Determine the [x, y] coordinate at the center of the cell enclosing the given text.  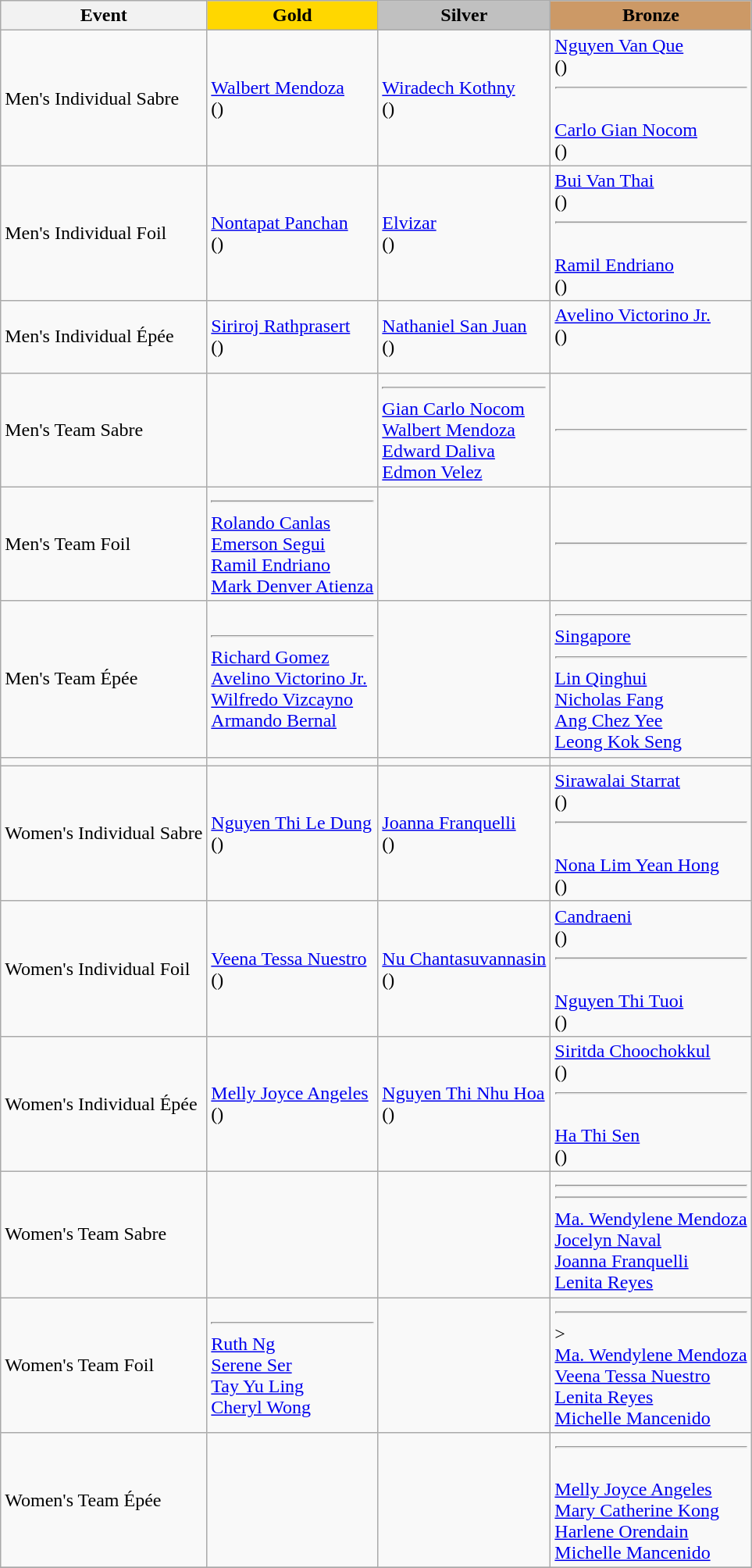
Silver [464, 16]
Joanna Franquelli () [464, 833]
Gold [292, 16]
Walbert Mendoza () [292, 98]
Men's Team Foil [104, 544]
Nguyen Van Que ()Carlo Gian Nocom () [651, 98]
Candraeni ()Nguyen Thi Tuoi () [651, 969]
Women's Individual Épée [104, 1103]
Nguyen Thi Le Dung () [292, 833]
Nguyen Thi Nhu Hoa () [464, 1103]
Melly Joyce Angeles () [292, 1103]
Elvizar () [464, 233]
Wiradech Kothny () [464, 98]
Nontapat Panchan () [292, 233]
Women's Team Sabre [104, 1234]
Gian Carlo Nocom Walbert Mendoza Edward Daliva Edmon Velez [464, 430]
Men's Individual Épée [104, 337]
Melly Joyce Angeles Mary Catherine Kong Harlene Orendain Michelle Mancenido [651, 1500]
Rolando Canlas Emerson Segui Ramil Endriano Mark Denver Atienza [292, 544]
Bronze [651, 16]
Men's Individual Foil [104, 233]
Siriroj Rathprasert () [292, 337]
Bui Van Thai ()Ramil Endriano () [651, 233]
Men's Individual Sabre [104, 98]
Sirawalai Starrat ()Nona Lim Yean Hong () [651, 833]
Women's Team Foil [104, 1364]
Women's Individual Sabre [104, 833]
Nathaniel San Juan () [464, 337]
Event [104, 16]
Siritda Choochokkul ()Ha Thi Sen () [651, 1103]
Singapore Lin Qinghui Nicholas Fang Ang Chez Yee Leong Kok Seng [651, 679]
Ma. Wendylene Mendoza Jocelyn Naval Joanna Franquelli Lenita Reyes [651, 1234]
Richard Gomez Avelino Victorino Jr. Wilfredo Vizcayno Armando Bernal [292, 679]
Men's Team Épée [104, 679]
Avelino Victorino Jr. () [651, 337]
Men's Team Sabre [104, 430]
Women's Individual Foil [104, 969]
Veena Tessa Nuestro () [292, 969]
> Ma. Wendylene Mendoza Veena Tessa Nuestro Lenita Reyes Michelle Mancenido [651, 1364]
Women's Team Épée [104, 1500]
Nu Chantasuvannasin () [464, 969]
Ruth Ng Serene Ser Tay Yu Ling Cheryl Wong [292, 1364]
